Provide the [X, Y] coordinate of the cell's center where the given text is located.  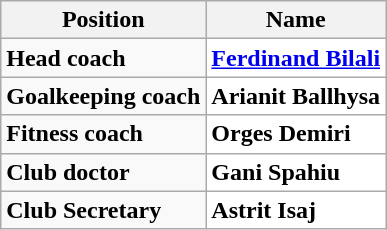
Club Secretary [104, 210]
Astrit Isaj [296, 210]
Gani Spahiu [296, 172]
Position [104, 20]
Arianit Ballhysa [296, 96]
Goalkeeping coach [104, 96]
Club doctor [104, 172]
Head coach [104, 58]
Orges Demiri [296, 134]
Ferdinand Bilali [296, 58]
Fitness coach [104, 134]
Name [296, 20]
